Locate the cell with the specified text and output its (x, y) center coordinate. 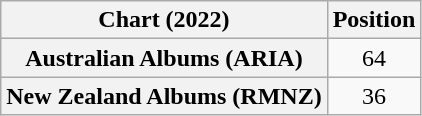
64 (374, 58)
36 (374, 96)
Australian Albums (ARIA) (164, 58)
New Zealand Albums (RMNZ) (164, 96)
Chart (2022) (164, 20)
Position (374, 20)
